Provide the (x, y) coordinate of the cell's center where the given text is located.  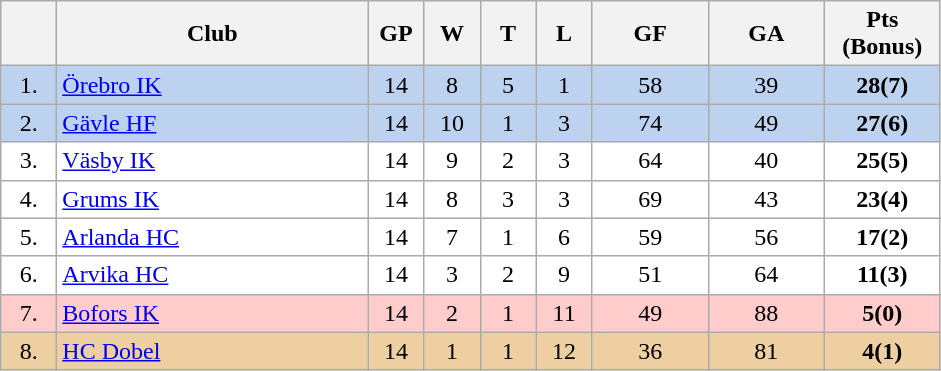
11 (564, 313)
6. (29, 275)
W (452, 34)
Club (212, 34)
7 (452, 237)
17(2) (882, 237)
6 (564, 237)
HC Dobel (212, 351)
51 (650, 275)
74 (650, 123)
88 (766, 313)
Väsby IK (212, 161)
81 (766, 351)
1. (29, 85)
4. (29, 199)
5(0) (882, 313)
Örebro IK (212, 85)
Arvika HC (212, 275)
L (564, 34)
Gävle HF (212, 123)
10 (452, 123)
GA (766, 34)
58 (650, 85)
GF (650, 34)
5 (508, 85)
11(3) (882, 275)
40 (766, 161)
28(7) (882, 85)
GP (396, 34)
2. (29, 123)
8. (29, 351)
23(4) (882, 199)
27(6) (882, 123)
5. (29, 237)
36 (650, 351)
25(5) (882, 161)
43 (766, 199)
12 (564, 351)
T (508, 34)
7. (29, 313)
39 (766, 85)
59 (650, 237)
69 (650, 199)
3. (29, 161)
4(1) (882, 351)
Bofors IK (212, 313)
56 (766, 237)
Arlanda HC (212, 237)
Pts (Bonus) (882, 34)
Grums IK (212, 199)
